Find where the given text appears and provide that cell's center as (x, y) coordinate. 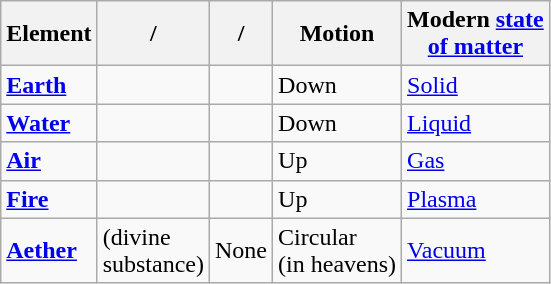
Solid (476, 85)
Plasma (476, 199)
Gas (476, 161)
Aether (49, 250)
Water (49, 123)
Liquid (476, 123)
Vacuum (476, 250)
Earth (49, 85)
Modern stateof matter (476, 34)
Air (49, 161)
Motion (338, 34)
Circular(in heavens) (338, 250)
(divinesubstance) (153, 250)
Element (49, 34)
None (240, 250)
Fire (49, 199)
